Determine the (X, Y) coordinate at the center of the cell enclosing the given text.  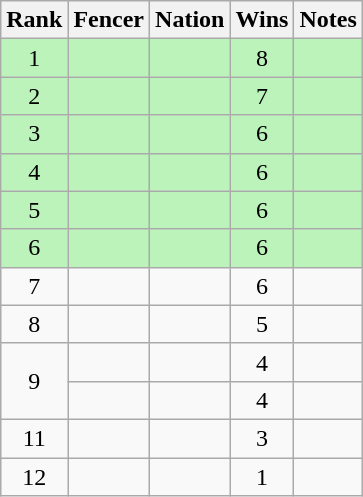
Wins (262, 20)
11 (34, 438)
12 (34, 477)
Fencer (109, 20)
9 (34, 381)
Rank (34, 20)
2 (34, 96)
Nation (190, 20)
Notes (328, 20)
